Locate the cell with the specified text and output its [X, Y] center coordinate. 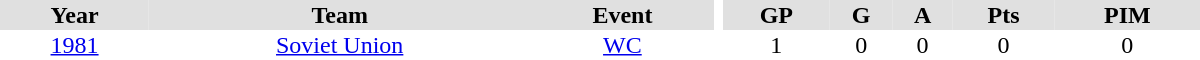
Event [622, 15]
GP [776, 15]
Team [340, 15]
1981 [74, 45]
Pts [1003, 15]
1 [776, 45]
G [860, 15]
Soviet Union [340, 45]
PIM [1128, 15]
Year [74, 15]
A [922, 15]
WC [622, 45]
